For the text-containing cell, return its midpoint in (X, Y) coordinate format. 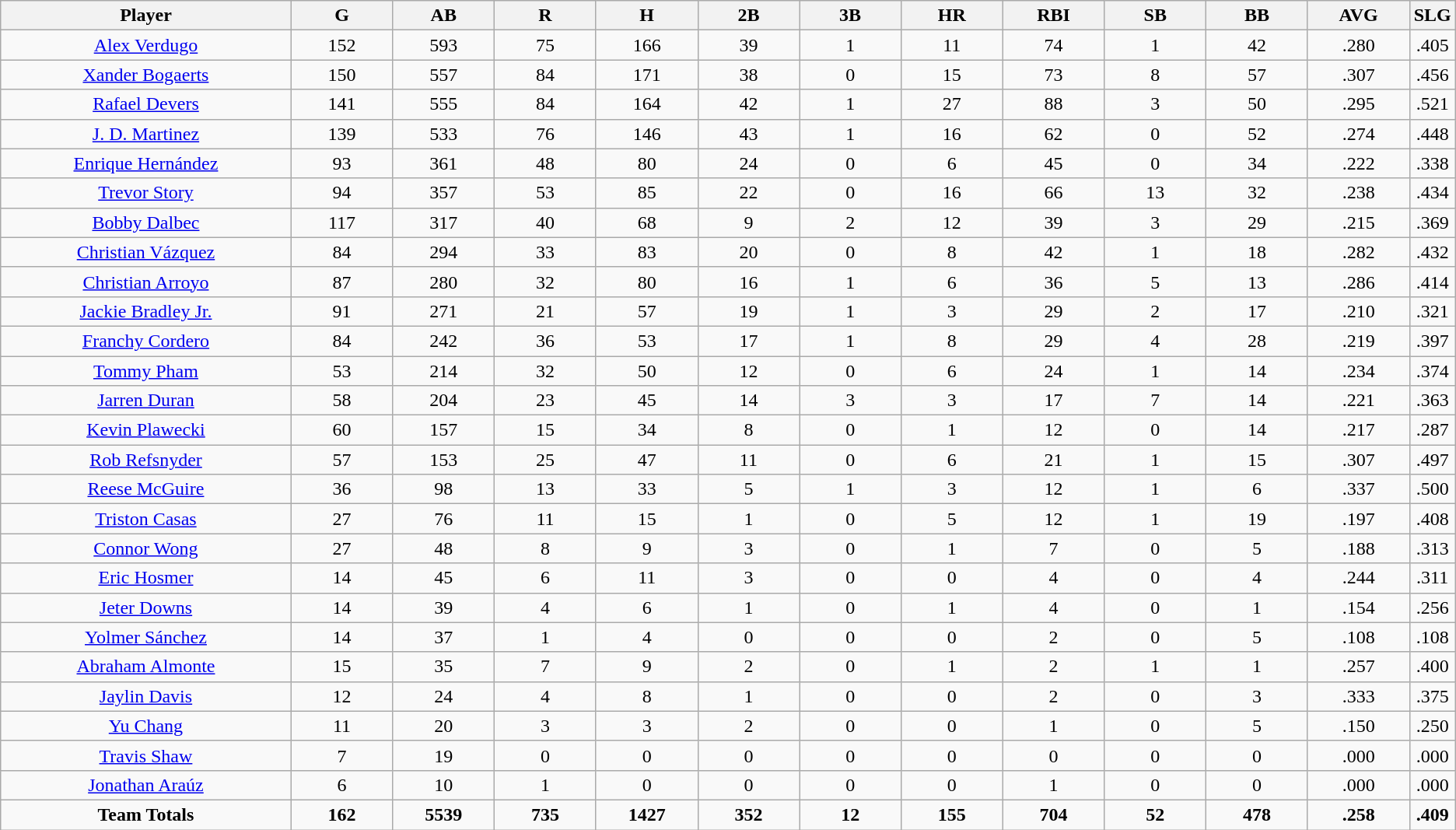
352 (748, 814)
117 (342, 222)
SLG (1433, 16)
60 (342, 430)
Connor Wong (146, 548)
162 (342, 814)
5539 (443, 814)
478 (1257, 814)
Player (146, 16)
557 (443, 75)
.244 (1358, 578)
10 (443, 785)
.337 (1358, 489)
Rafael Devers (146, 104)
Abraham Almonte (146, 667)
.295 (1358, 104)
18 (1257, 252)
.400 (1433, 667)
.286 (1358, 282)
.321 (1433, 311)
.256 (1433, 608)
.150 (1358, 726)
593 (443, 45)
.338 (1433, 163)
58 (342, 401)
735 (546, 814)
.369 (1433, 222)
.397 (1433, 341)
.282 (1358, 252)
.363 (1433, 401)
.250 (1433, 726)
171 (647, 75)
H (647, 16)
271 (443, 311)
Yolmer Sánchez (146, 637)
Christian Arroyo (146, 282)
G (342, 16)
Trevor Story (146, 193)
38 (748, 75)
.197 (1358, 519)
.217 (1358, 430)
.215 (1358, 222)
94 (342, 193)
Bobby Dalbec (146, 222)
.434 (1433, 193)
37 (443, 637)
Travis Shaw (146, 755)
280 (443, 282)
Triston Casas (146, 519)
62 (1053, 134)
BB (1257, 16)
RBI (1053, 16)
139 (342, 134)
.258 (1358, 814)
.210 (1358, 311)
Jeter Downs (146, 608)
155 (952, 814)
.375 (1433, 696)
22 (748, 193)
146 (647, 134)
Jackie Bradley Jr. (146, 311)
43 (748, 134)
87 (342, 282)
157 (443, 430)
40 (546, 222)
533 (443, 134)
28 (1257, 341)
Jarren Duran (146, 401)
74 (1053, 45)
73 (1053, 75)
555 (443, 104)
Yu Chang (146, 726)
AVG (1358, 16)
.222 (1358, 163)
.313 (1433, 548)
.234 (1358, 371)
93 (342, 163)
.456 (1433, 75)
.497 (1433, 460)
.238 (1358, 193)
.287 (1433, 430)
.221 (1358, 401)
68 (647, 222)
.154 (1358, 608)
.219 (1358, 341)
153 (443, 460)
.274 (1358, 134)
Xander Bogaerts (146, 75)
88 (1053, 104)
.333 (1358, 696)
Team Totals (146, 814)
98 (443, 489)
35 (443, 667)
.188 (1358, 548)
Kevin Plawecki (146, 430)
1427 (647, 814)
Franchy Cordero (146, 341)
Alex Verdugo (146, 45)
.409 (1433, 814)
23 (546, 401)
.448 (1433, 134)
Jonathan Araúz (146, 785)
J. D. Martinez (146, 134)
Christian Vázquez (146, 252)
R (546, 16)
Eric Hosmer (146, 578)
164 (647, 104)
.414 (1433, 282)
357 (443, 193)
47 (647, 460)
294 (443, 252)
AB (443, 16)
75 (546, 45)
85 (647, 193)
Rob Refsnyder (146, 460)
.521 (1433, 104)
66 (1053, 193)
3B (851, 16)
Enrique Hernández (146, 163)
91 (342, 311)
150 (342, 75)
704 (1053, 814)
152 (342, 45)
361 (443, 163)
141 (342, 104)
214 (443, 371)
25 (546, 460)
.374 (1433, 371)
SB (1156, 16)
242 (443, 341)
.311 (1433, 578)
.257 (1358, 667)
.500 (1433, 489)
2B (748, 16)
HR (952, 16)
Reese McGuire (146, 489)
.408 (1433, 519)
204 (443, 401)
317 (443, 222)
.280 (1358, 45)
.432 (1433, 252)
166 (647, 45)
Tommy Pham (146, 371)
.405 (1433, 45)
83 (647, 252)
Jaylin Davis (146, 696)
